Return the [x, y] coordinate for the center point of the cell that contains the specified text.  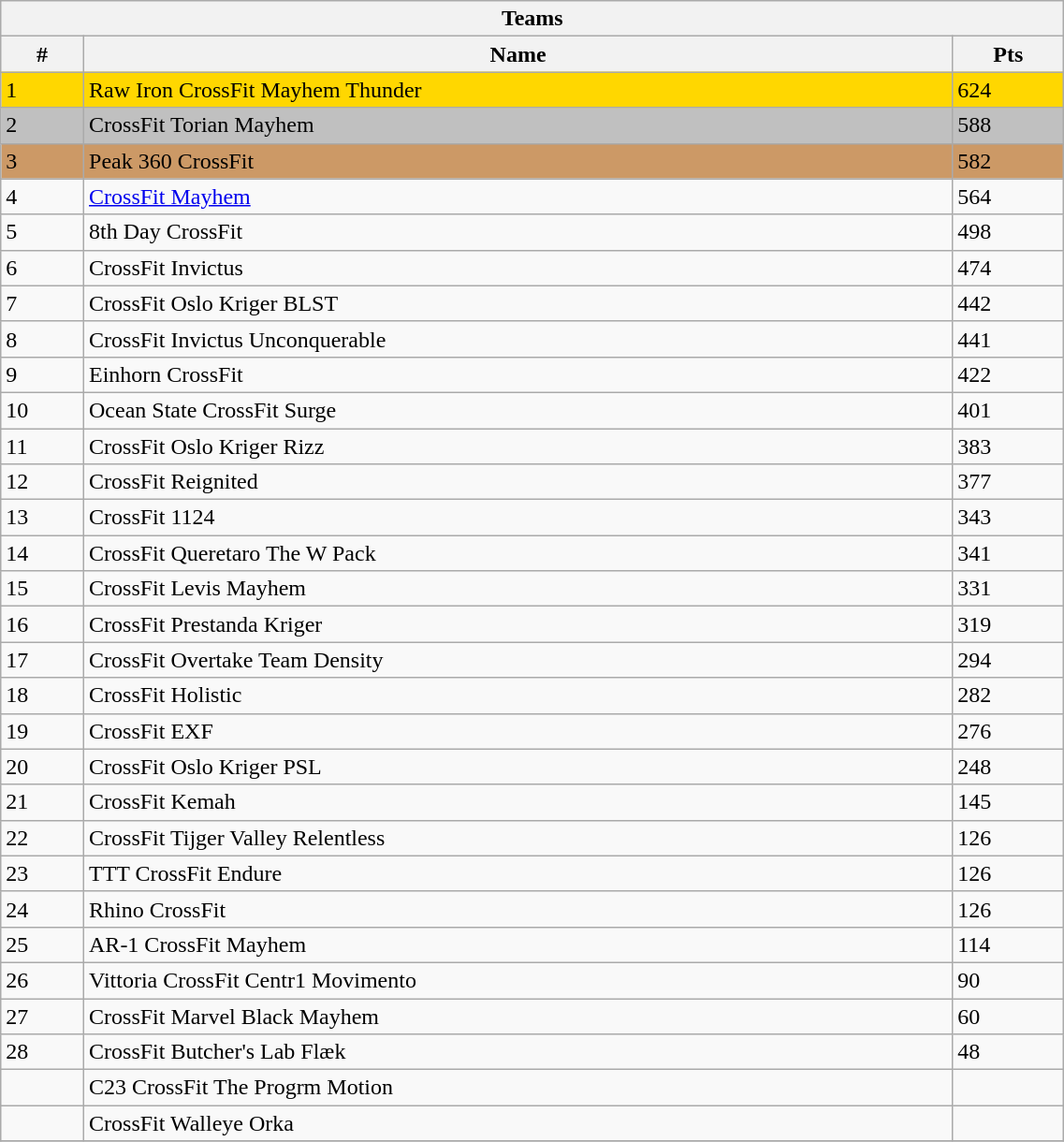
CrossFit Mayhem [518, 197]
8 [43, 339]
22 [43, 838]
5 [43, 232]
18 [43, 695]
CrossFit Oslo Kriger BLST [518, 303]
C23 CrossFit The Progrm Motion [518, 1088]
588 [1009, 125]
4 [43, 197]
60 [1009, 1016]
6 [43, 268]
Teams [532, 19]
Rhino CrossFit [518, 909]
Ocean State CrossFit Surge [518, 410]
401 [1009, 410]
442 [1009, 303]
CrossFit Levis Mayhem [518, 589]
16 [43, 624]
CrossFit Prestanda Kriger [518, 624]
CrossFit EXF [518, 731]
27 [43, 1016]
341 [1009, 553]
145 [1009, 802]
294 [1009, 660]
564 [1009, 197]
582 [1009, 161]
3 [43, 161]
13 [43, 518]
CrossFit Overtake Team Density [518, 660]
248 [1009, 767]
CrossFit Holistic [518, 695]
276 [1009, 731]
CrossFit Oslo Kriger PSL [518, 767]
11 [43, 447]
343 [1009, 518]
Pts [1009, 54]
48 [1009, 1052]
28 [43, 1052]
422 [1009, 374]
15 [43, 589]
21 [43, 802]
90 [1009, 980]
AR-1 CrossFit Mayhem [518, 944]
CrossFit Walleye Orka [518, 1123]
CrossFit Invictus [518, 268]
CrossFit Oslo Kriger Rizz [518, 447]
377 [1009, 482]
20 [43, 767]
24 [43, 909]
14 [43, 553]
319 [1009, 624]
10 [43, 410]
CrossFit Reignited [518, 482]
114 [1009, 944]
383 [1009, 447]
7 [43, 303]
441 [1009, 339]
1 [43, 90]
Vittoria CrossFit Centr1 Movimento [518, 980]
Einhorn CrossFit [518, 374]
# [43, 54]
624 [1009, 90]
25 [43, 944]
CrossFit Queretaro The W Pack [518, 553]
2 [43, 125]
498 [1009, 232]
26 [43, 980]
Raw Iron CrossFit Mayhem Thunder [518, 90]
23 [43, 873]
CrossFit 1124 [518, 518]
CrossFit Torian Mayhem [518, 125]
CrossFit Tijger Valley Relentless [518, 838]
Peak 360 CrossFit [518, 161]
CrossFit Marvel Black Mayhem [518, 1016]
CrossFit Kemah [518, 802]
8th Day CrossFit [518, 232]
CrossFit Invictus Unconquerable [518, 339]
12 [43, 482]
331 [1009, 589]
TTT CrossFit Endure [518, 873]
474 [1009, 268]
17 [43, 660]
282 [1009, 695]
Name [518, 54]
19 [43, 731]
CrossFit Butcher's Lab Flæk [518, 1052]
9 [43, 374]
